Search for the cell housing the specified text and yield its (x, y) center coordinate. 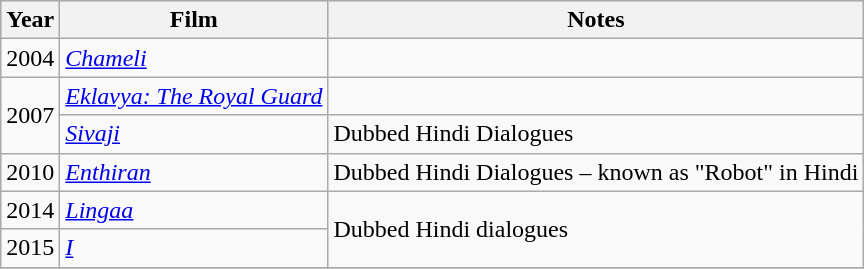
I (194, 248)
Film (194, 20)
2014 (30, 210)
Chameli (194, 58)
Eklavya: The Royal Guard (194, 96)
2010 (30, 172)
Sivaji (194, 134)
2015 (30, 248)
2004 (30, 58)
Enthiran (194, 172)
Lingaa (194, 210)
Dubbed Hindi Dialogues (596, 134)
Dubbed Hindi Dialogues – known as "Robot" in Hindi (596, 172)
Notes (596, 20)
Dubbed Hindi dialogues (596, 229)
2007 (30, 115)
Year (30, 20)
